Return [x, y] of the center of cell containing provided text 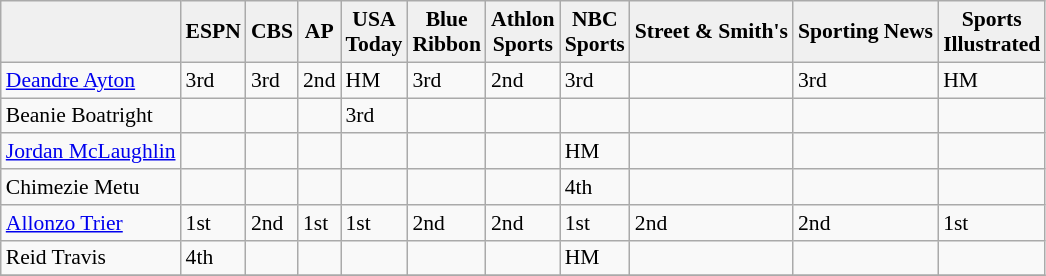
Reid Travis [91, 258]
Allonzo Trier [91, 223]
USAToday [374, 32]
Chimezie Metu [91, 187]
NBCSports [595, 32]
Deandre Ayton [91, 80]
BlueRibbon [446, 32]
AP [320, 32]
SportsIllustrated [992, 32]
Sporting News [866, 32]
Street & Smith's [712, 32]
AthlonSports [523, 32]
CBS [272, 32]
ESPN [214, 32]
Jordan McLaughlin [91, 152]
Beanie Boatright [91, 116]
